Return [X, Y] of the center of cell containing provided text 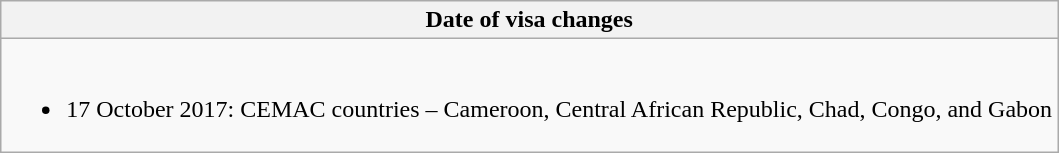
Date of visa changes [530, 20]
17 October 2017: CEMAC countries – Cameroon, Central African Republic, Chad, Congo, and Gabon [530, 96]
